Provide the (X, Y) coordinate of the cell's center where the given text is located.  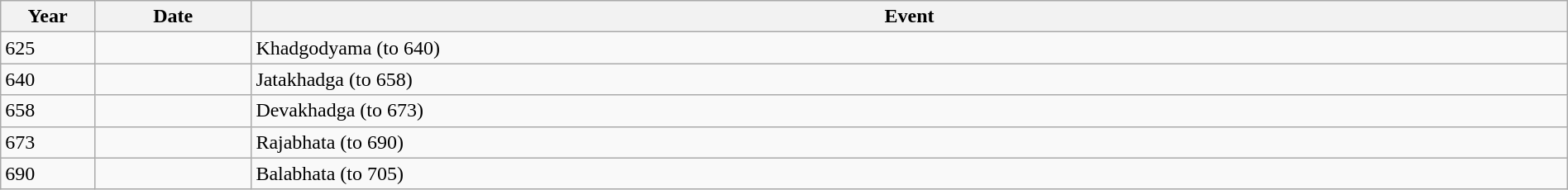
Rajabhata (to 690) (910, 142)
625 (48, 48)
Year (48, 17)
640 (48, 79)
Event (910, 17)
658 (48, 111)
Date (172, 17)
Jatakhadga (to 658) (910, 79)
Devakhadga (to 673) (910, 111)
690 (48, 173)
673 (48, 142)
Balabhata (to 705) (910, 173)
Khadgodyama (to 640) (910, 48)
